Determine the [X, Y] coordinate at the center of the cell enclosing the given text.  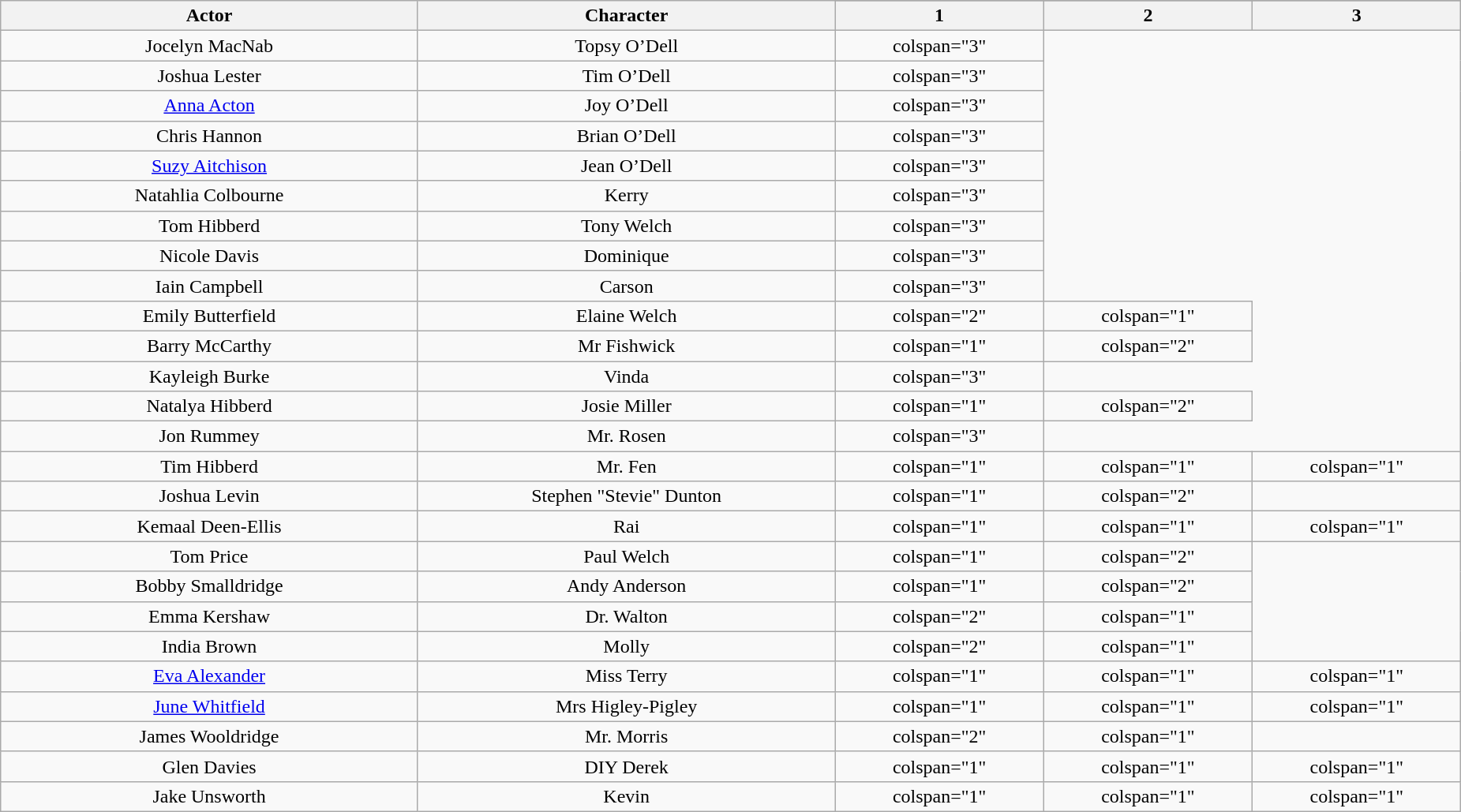
Dr. Walton [627, 616]
Actor [210, 16]
Natalya Hibberd [210, 406]
Mr. Morris [627, 736]
Jean O’Dell [627, 166]
Bobby Smalldridge [210, 586]
Jocelyn MacNab [210, 46]
Tim O’Dell [627, 76]
2 [1148, 16]
Nicole Davis [210, 256]
Natahlia Colbourne [210, 196]
Iain Campbell [210, 286]
Chris Hannon [210, 136]
Tom Hibberd [210, 226]
June Whitfield [210, 706]
Josie Miller [627, 406]
Suzy Aitchison [210, 166]
James Wooldridge [210, 736]
Dominique [627, 256]
Mrs Higley-Pigley [627, 706]
Jon Rummey [210, 436]
Tom Price [210, 556]
Kevin [627, 796]
Character [627, 16]
Andy Anderson [627, 586]
DIY Derek [627, 766]
Joshua Levin [210, 496]
Paul Welch [627, 556]
Mr. Rosen [627, 436]
Barry McCarthy [210, 346]
Tim Hibberd [210, 466]
Miss Terry [627, 676]
Kemaal Deen-Ellis [210, 526]
Kayleigh Burke [210, 376]
Elaine Welch [627, 316]
Kerry [627, 196]
1 [939, 16]
Vinda [627, 376]
Stephen "Stevie" Dunton [627, 496]
3 [1357, 16]
Emily Butterfield [210, 316]
Brian O’Dell [627, 136]
Carson [627, 286]
Eva Alexander [210, 676]
Jake Unsworth [210, 796]
Glen Davies [210, 766]
Tony Welch [627, 226]
Anna Acton [210, 106]
India Brown [210, 646]
Rai [627, 526]
Molly [627, 646]
Joshua Lester [210, 76]
Mr Fishwick [627, 346]
Joy O’Dell [627, 106]
Topsy O’Dell [627, 46]
Emma Kershaw [210, 616]
Mr. Fen [627, 466]
